For the text-containing cell, return its midpoint in [X, Y] coordinate format. 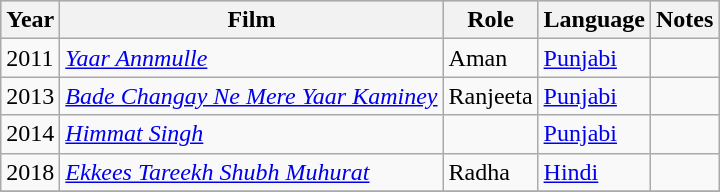
Role [490, 20]
Yaar Annmulle [252, 58]
2011 [30, 58]
Bade Changay Ne Mere Yaar Kaminey [252, 96]
2018 [30, 172]
Year [30, 20]
Language [594, 20]
Himmat Singh [252, 134]
2014 [30, 134]
2013 [30, 96]
Ekkees Tareekh Shubh Muhurat [252, 172]
Aman [490, 58]
Ranjeeta [490, 96]
Notes [685, 20]
Radha [490, 172]
Hindi [594, 172]
Film [252, 20]
